Find where the given text appears and provide that cell's center as [X, Y] coordinate. 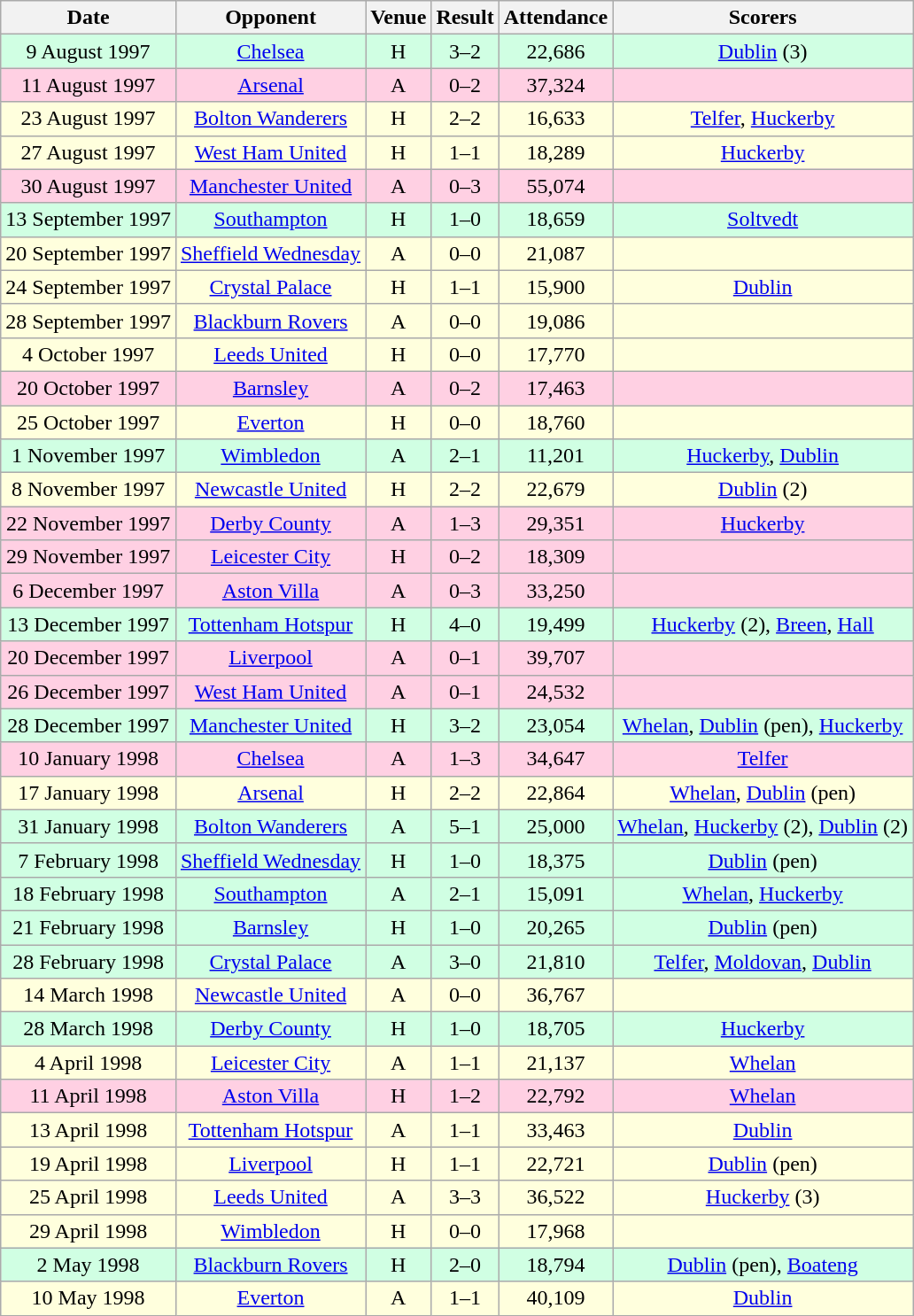
22,686 [555, 51]
20 October 1997 [89, 388]
21 February 1998 [89, 927]
55,074 [555, 186]
3–0 [465, 961]
Huckerby (3) [763, 1197]
Attendance [555, 18]
37,324 [555, 85]
18,289 [555, 152]
Telfer, Huckerby [763, 119]
14 March 1998 [89, 995]
18,375 [555, 860]
40,109 [555, 1298]
Whelan, Dublin (pen), Huckerby [763, 725]
11 August 1997 [89, 85]
13 December 1997 [89, 624]
36,767 [555, 995]
36,522 [555, 1197]
Whelan, Dublin (pen) [763, 793]
4 April 1998 [89, 1063]
22,864 [555, 793]
21,137 [555, 1063]
Opponent [270, 18]
Whelan, Huckerby (2), Dublin (2) [763, 826]
2 May 1998 [89, 1265]
11 April 1998 [89, 1096]
8 November 1997 [89, 490]
17,770 [555, 354]
11,201 [555, 456]
21,087 [555, 253]
Dublin (pen), Boateng [763, 1265]
5–1 [465, 826]
19,086 [555, 321]
24 September 1997 [89, 287]
Venue [399, 18]
7 February 1998 [89, 860]
29 November 1997 [89, 557]
15,091 [555, 894]
10 May 1998 [89, 1298]
1 November 1997 [89, 456]
17 January 1998 [89, 793]
21,810 [555, 961]
1–2 [465, 1096]
33,250 [555, 591]
Telfer, Moldovan, Dublin [763, 961]
Whelan, Huckerby [763, 894]
27 August 1997 [89, 152]
Soltvedt [763, 220]
20 September 1997 [89, 253]
39,707 [555, 658]
20 December 1997 [89, 658]
19,499 [555, 624]
18 February 1998 [89, 894]
24,532 [555, 692]
2–0 [465, 1265]
Date [89, 18]
17,463 [555, 388]
23,054 [555, 725]
25 April 1998 [89, 1197]
34,647 [555, 759]
Huckerby (2), Breen, Hall [763, 624]
28 September 1997 [89, 321]
10 January 1998 [89, 759]
22,679 [555, 490]
Scorers [763, 18]
22 November 1997 [89, 523]
Telfer [763, 759]
28 February 1998 [89, 961]
23 August 1997 [89, 119]
18,760 [555, 422]
26 December 1997 [89, 692]
4 October 1997 [89, 354]
3–3 [465, 1197]
25,000 [555, 826]
6 December 1997 [89, 591]
30 August 1997 [89, 186]
20,265 [555, 927]
33,463 [555, 1130]
Dublin (2) [763, 490]
13 April 1998 [89, 1130]
22,721 [555, 1164]
9 August 1997 [89, 51]
4–0 [465, 624]
18,705 [555, 1029]
31 January 1998 [89, 826]
18,659 [555, 220]
29,351 [555, 523]
Huckerby, Dublin [763, 456]
25 October 1997 [89, 422]
Dublin (3) [763, 51]
18,309 [555, 557]
19 April 1998 [89, 1164]
18,794 [555, 1265]
Result [465, 18]
16,633 [555, 119]
13 September 1997 [89, 220]
15,900 [555, 287]
28 December 1997 [89, 725]
17,968 [555, 1231]
29 April 1998 [89, 1231]
28 March 1998 [89, 1029]
22,792 [555, 1096]
